Determine the (x, y) coordinate at the center of the cell enclosing the given text.  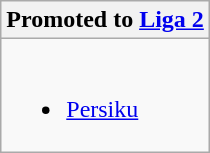
Promoted to Liga 2 (106, 20)
Persiku (106, 96)
